Search for the cell housing the specified text and yield its (x, y) center coordinate. 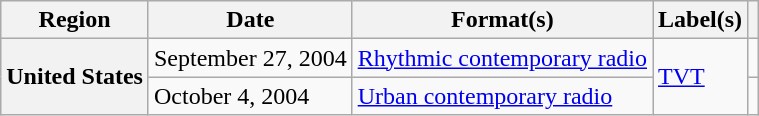
United States (75, 77)
Rhythmic contemporary radio (502, 58)
Label(s) (700, 20)
TVT (700, 77)
Urban contemporary radio (502, 96)
Region (75, 20)
October 4, 2004 (250, 96)
Format(s) (502, 20)
Date (250, 20)
September 27, 2004 (250, 58)
